Provide the (x, y) coordinate of the cell's center where the given text is located.  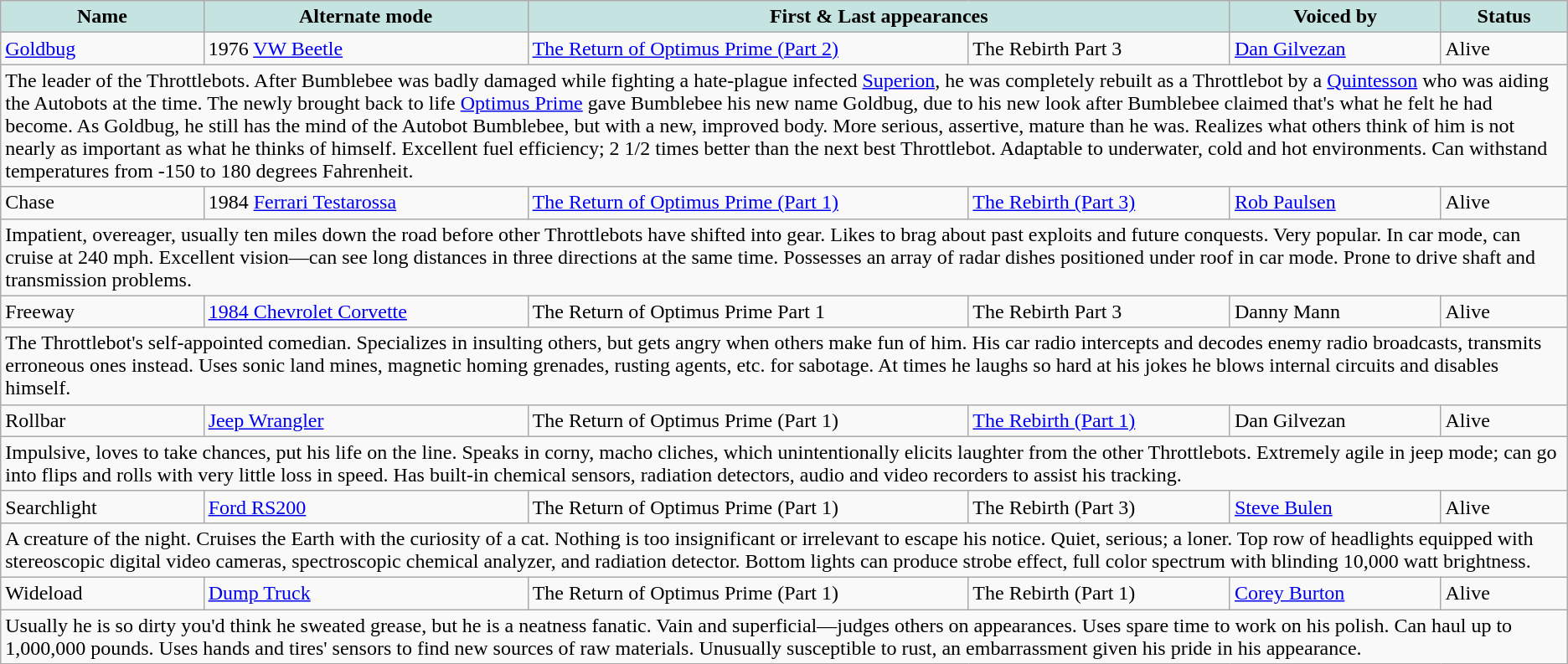
Corey Burton (1335, 593)
Rob Paulsen (1335, 203)
Jeep Wrangler (365, 420)
Status (1504, 17)
Steve Bulen (1335, 507)
Goldbug (102, 49)
The Return of Optimus Prime (Part 2) (748, 49)
Chase (102, 203)
1984 Chevrolet Corvette (365, 311)
1976 VW Beetle (365, 49)
Ford RS200 (365, 507)
Wideload (102, 593)
Searchlight (102, 507)
The Return of Optimus Prime Part 1 (748, 311)
Alternate mode (365, 17)
Danny Mann (1335, 311)
1984 Ferrari Testarossa (365, 203)
Voiced by (1335, 17)
Name (102, 17)
Rollbar (102, 420)
Freeway (102, 311)
Dump Truck (365, 593)
First & Last appearances (879, 17)
